Determine the [X, Y] coordinate at the center of the cell enclosing the given text.  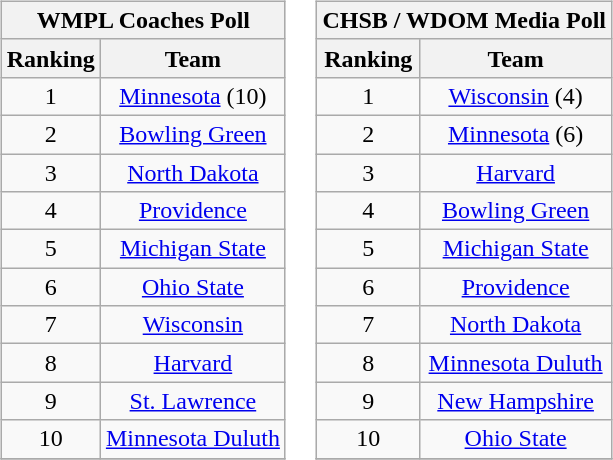
New Hampshire [516, 401]
Wisconsin (4) [516, 96]
Minnesota (6) [516, 134]
CHSB / WDOM Media Poll [464, 20]
St. Lawrence [192, 401]
Wisconsin [192, 325]
WMPL Coaches Poll [143, 20]
Minnesota (10) [192, 96]
